Provide the (x, y) coordinate of the cell's center where the given text is located.  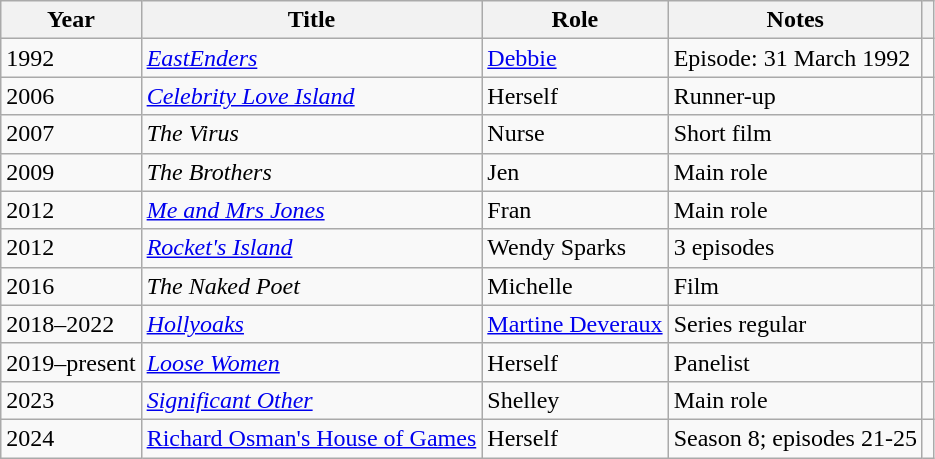
Episode: 31 March 1992 (795, 58)
Panelist (795, 362)
Loose Women (312, 362)
Richard Osman's House of Games (312, 438)
The Brothers (312, 172)
1992 (71, 58)
The Virus (312, 134)
2019–present (71, 362)
3 episodes (795, 248)
Me and Mrs Jones (312, 210)
Rocket's Island (312, 248)
Significant Other (312, 400)
Fran (575, 210)
Role (575, 20)
2018–2022 (71, 324)
Year (71, 20)
Debbie (575, 58)
Notes (795, 20)
Martine Deveraux (575, 324)
2024 (71, 438)
Runner-up (795, 96)
2006 (71, 96)
Short film (795, 134)
The Naked Poet (312, 286)
Celebrity Love Island (312, 96)
Michelle (575, 286)
Series regular (795, 324)
Jen (575, 172)
Hollyoaks (312, 324)
2016 (71, 286)
Wendy Sparks (575, 248)
EastEnders (312, 58)
Shelley (575, 400)
2009 (71, 172)
Title (312, 20)
2023 (71, 400)
Season 8; episodes 21-25 (795, 438)
2007 (71, 134)
Nurse (575, 134)
Film (795, 286)
